For the text-containing cell, return its midpoint in (X, Y) coordinate format. 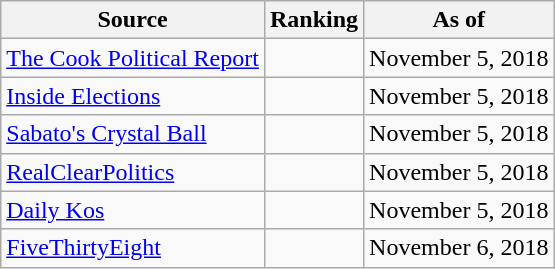
Daily Kos (133, 210)
RealClearPolitics (133, 172)
Source (133, 20)
The Cook Political Report (133, 58)
November 6, 2018 (459, 248)
Inside Elections (133, 96)
Sabato's Crystal Ball (133, 134)
FiveThirtyEight (133, 248)
Ranking (314, 20)
As of (459, 20)
